Extract the (x, y) coordinate from the center of the cell holding the provided text.  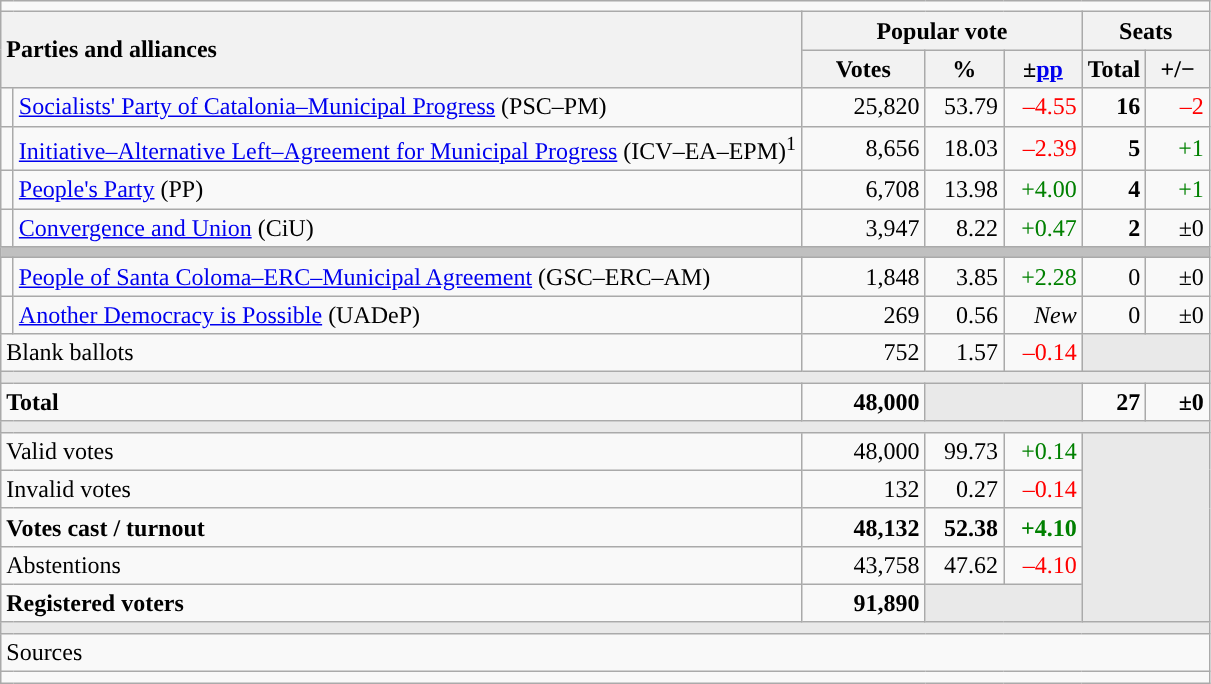
48,132 (864, 527)
752 (864, 353)
132 (864, 489)
+0.47 (1044, 228)
25,820 (864, 107)
People's Party (PP) (407, 190)
2 (1114, 228)
18.03 (964, 148)
–2.39 (1044, 148)
Initiative–Alternative Left–Agreement for Municipal Progress (ICV–EA–EPM)1 (407, 148)
People of Santa Coloma–ERC–Municipal Agreement (GSC–ERC–AM) (407, 277)
Convergence and Union (CiU) (407, 228)
Socialists' Party of Catalonia–Municipal Progress (PSC–PM) (407, 107)
+2.28 (1044, 277)
8,656 (864, 148)
8.22 (964, 228)
Registered voters (402, 603)
27 (1114, 402)
New (1044, 315)
+0.14 (1044, 451)
% (964, 69)
43,758 (864, 565)
Another Democracy is Possible (UADeP) (407, 315)
99.73 (964, 451)
6,708 (864, 190)
Seats (1146, 31)
Abstentions (402, 565)
3.85 (964, 277)
53.79 (964, 107)
–2 (1178, 107)
–4.10 (1044, 565)
Votes cast / turnout (402, 527)
269 (864, 315)
52.38 (964, 527)
+4.00 (1044, 190)
–4.55 (1044, 107)
47.62 (964, 565)
3,947 (864, 228)
Invalid votes (402, 489)
13.98 (964, 190)
Blank ballots (402, 353)
16 (1114, 107)
1.57 (964, 353)
0.27 (964, 489)
0.56 (964, 315)
Votes (864, 69)
Valid votes (402, 451)
91,890 (864, 603)
+/− (1178, 69)
1,848 (864, 277)
Parties and alliances (402, 50)
4 (1114, 190)
Popular vote (942, 31)
+4.10 (1044, 527)
Sources (606, 652)
±pp (1044, 69)
5 (1114, 148)
